Find where the given text appears and provide that cell's center as (X, Y) coordinate. 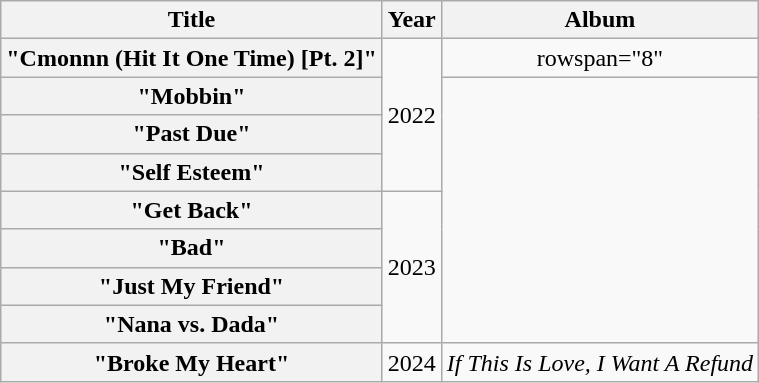
2024 (412, 362)
"Get Back" (192, 210)
2023 (412, 267)
Album (600, 20)
rowspan="8" (600, 58)
"Just My Friend" (192, 286)
Year (412, 20)
If This Is Love, I Want A Refund (600, 362)
"Self Esteem" (192, 172)
"Bad" (192, 248)
"Nana vs. Dada" (192, 324)
2022 (412, 115)
"Broke My Heart" (192, 362)
"Past Due" (192, 134)
"Cmonnn (Hit It One Time) [Pt. 2]" (192, 58)
"Mobbin" (192, 96)
Title (192, 20)
